Output the (X, Y) coordinate of the center of the cell containing the given text.  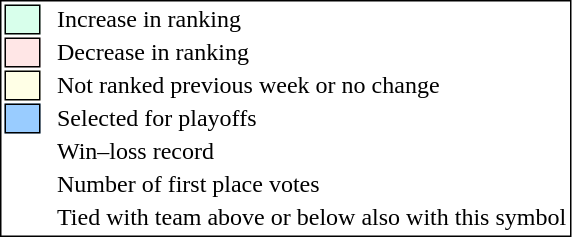
Not ranked previous week or no change (312, 85)
Win–loss record (312, 151)
Number of first place votes (312, 185)
Selected for playoffs (312, 119)
Decrease in ranking (312, 53)
Tied with team above or below also with this symbol (312, 217)
Increase in ranking (312, 19)
